Pinpoint the cell where the given text exists, returning its [X, Y] midpoint coordinate. 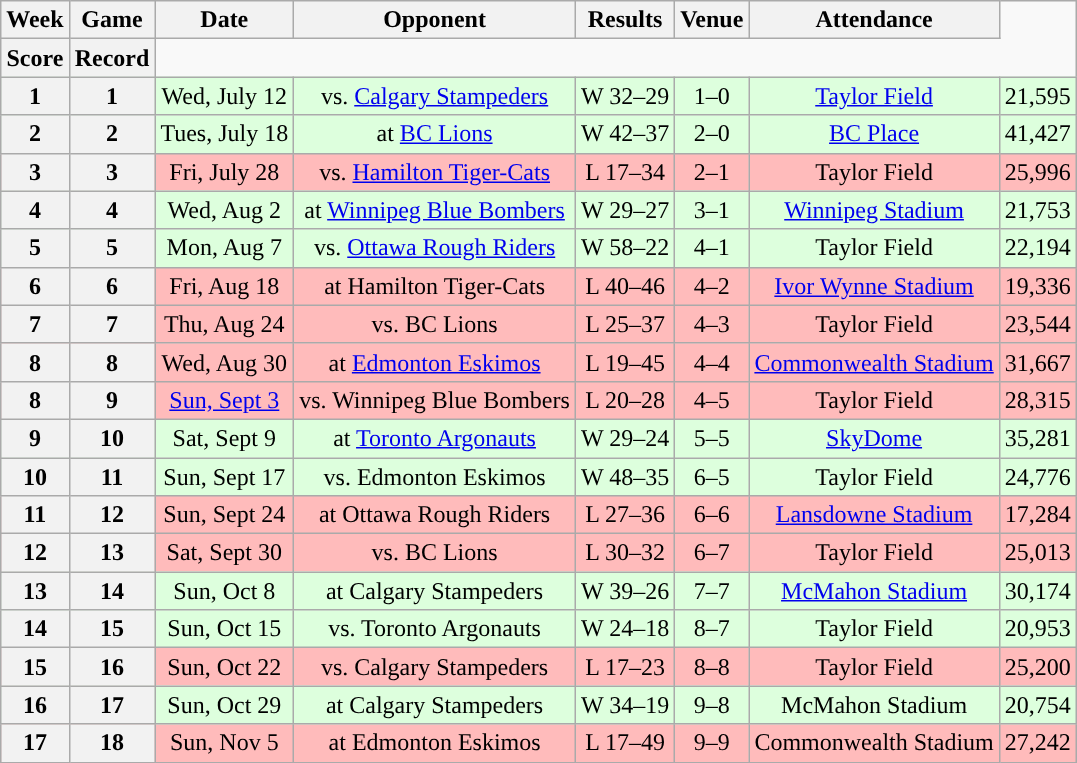
7–7 [712, 591]
6–5 [712, 477]
Game [112, 20]
vs. Ottawa Rough Riders [435, 248]
28,315 [1038, 400]
at Toronto Argonauts [435, 438]
Sun, Oct 22 [224, 667]
3–1 [712, 210]
Sun, Sept 17 [224, 477]
L 25–37 [624, 324]
Score [35, 58]
L 27–36 [624, 515]
19,336 [1038, 286]
Wed, Aug 2 [224, 210]
35,281 [1038, 438]
8–8 [712, 667]
vs. Hamilton Tiger-Cats [435, 172]
9–9 [712, 743]
30,174 [1038, 591]
vs. Toronto Argonauts [435, 629]
Fri, Aug 18 [224, 286]
W 58–22 [624, 248]
Winnipeg Stadium [874, 210]
L 20–28 [624, 400]
W 48–35 [624, 477]
W 32–29 [624, 96]
W 39–26 [624, 591]
5–5 [712, 438]
Lansdowne Stadium [874, 515]
Sun, Oct 29 [224, 705]
W 42–37 [624, 134]
20,953 [1038, 629]
vs. Edmonton Eskimos [435, 477]
1–0 [712, 96]
6–7 [712, 553]
21,753 [1038, 210]
6–6 [712, 515]
23,544 [1038, 324]
9–8 [712, 705]
Mon, Aug 7 [224, 248]
Sun, Oct 15 [224, 629]
Wed, Aug 30 [224, 362]
W 29–24 [624, 438]
8–7 [712, 629]
4–4 [712, 362]
2–0 [712, 134]
24,776 [1038, 477]
41,427 [1038, 134]
Ivor Wynne Stadium [874, 286]
Thu, Aug 24 [224, 324]
L 19–45 [624, 362]
L 17–49 [624, 743]
Sat, Sept 30 [224, 553]
17,284 [1038, 515]
Date [224, 20]
W 29–27 [624, 210]
at Winnipeg Blue Bombers [435, 210]
W 24–18 [624, 629]
25,996 [1038, 172]
Tues, July 18 [224, 134]
25,013 [1038, 553]
at Hamilton Tiger-Cats [435, 286]
Sun, Sept 24 [224, 515]
4–5 [712, 400]
L 17–23 [624, 667]
BC Place [874, 134]
25,200 [1038, 667]
SkyDome [874, 438]
L 17–34 [624, 172]
18 [112, 743]
W 34–19 [624, 705]
vs. Winnipeg Blue Bombers [435, 400]
Fri, July 28 [224, 172]
21,595 [1038, 96]
Sun, Sept 3 [224, 400]
Venue [712, 20]
Wed, July 12 [224, 96]
Results [624, 20]
at Ottawa Rough Riders [435, 515]
L 40–46 [624, 286]
20,754 [1038, 705]
Sat, Sept 9 [224, 438]
Sun, Nov 5 [224, 743]
at BC Lions [435, 134]
Record [112, 58]
4–1 [712, 248]
Attendance [874, 20]
2–1 [712, 172]
Opponent [435, 20]
22,194 [1038, 248]
27,242 [1038, 743]
4–3 [712, 324]
31,667 [1038, 362]
Week [35, 20]
Sun, Oct 8 [224, 591]
L 30–32 [624, 553]
4–2 [712, 286]
